Output the [x, y] coordinate of the center of the cell containing the given text.  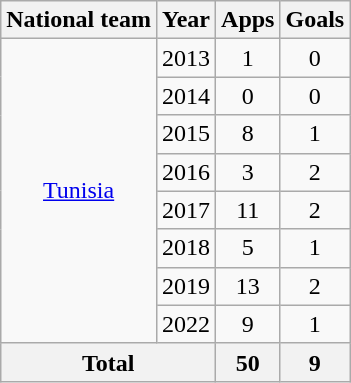
5 [248, 248]
13 [248, 286]
50 [248, 362]
2013 [186, 58]
2015 [186, 134]
2019 [186, 286]
2018 [186, 248]
National team [79, 20]
2022 [186, 324]
3 [248, 172]
8 [248, 134]
Tunisia [79, 191]
Total [108, 362]
Goals [315, 20]
Apps [248, 20]
2016 [186, 172]
2014 [186, 96]
Year [186, 20]
2017 [186, 210]
11 [248, 210]
